Find where the given text appears and provide that cell's center as (X, Y) coordinate. 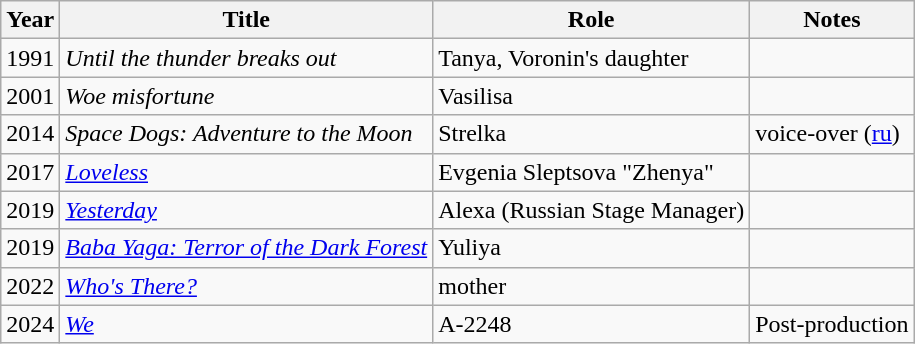
1991 (30, 58)
Yesterday (246, 210)
Woe misfortune (246, 96)
Evgenia Sleptsova "Zhenya" (592, 172)
Role (592, 20)
Notes (832, 20)
Yuliya (592, 248)
2001 (30, 96)
Title (246, 20)
Year (30, 20)
A-2248 (592, 324)
Tanya, Voronin's daughter (592, 58)
Until the thunder breaks out (246, 58)
Who's There? (246, 286)
Loveless (246, 172)
voice-over (ru) (832, 134)
Vasilisa (592, 96)
2017 (30, 172)
2024 (30, 324)
We (246, 324)
Alexa (Russian Stage Manager) (592, 210)
Strelka (592, 134)
mother (592, 286)
Space Dogs: Adventure to the Moon (246, 134)
Post-production (832, 324)
2014 (30, 134)
Baba Yaga: Terror of the Dark Forest (246, 248)
2022 (30, 286)
